Return the (X, Y) coordinate for the center point of the cell that contains the specified text.  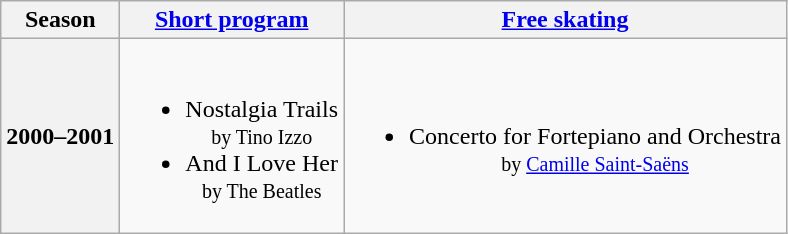
2000–2001 (60, 136)
Nostalgia Trails by Tino Izzo And I Love Her by The Beatles (232, 136)
Free skating (566, 20)
Short program (232, 20)
Season (60, 20)
Concerto for Fortepiano and Orchestra by Camille Saint-Saëns (566, 136)
